From the cell containing the given text, extract its center point as [x, y] coordinate. 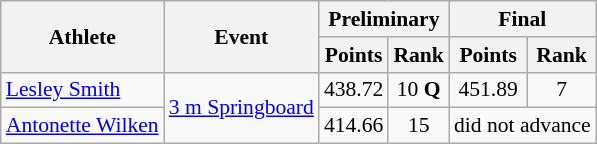
Lesley Smith [82, 90]
3 m Springboard [242, 108]
451.89 [488, 90]
Preliminary [384, 19]
Event [242, 36]
414.66 [354, 126]
Antonette Wilken [82, 126]
438.72 [354, 90]
Final [522, 19]
did not advance [522, 126]
7 [561, 90]
15 [418, 126]
10 Q [418, 90]
Athlete [82, 36]
